Capture the cell that displays the provided text and extract its (x, y) central coordinate. 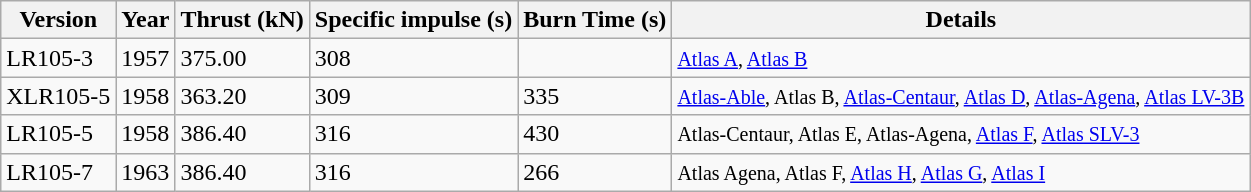
430 (595, 134)
XLR105-5 (58, 96)
LR105-3 (58, 58)
1957 (146, 58)
Version (58, 20)
Atlas Agena, Atlas F, Atlas H, Atlas G, Atlas I (961, 172)
308 (413, 58)
266 (595, 172)
375.00 (242, 58)
Atlas A, Atlas B (961, 58)
Burn Time (s) (595, 20)
Atlas-Centaur, Atlas E, Atlas-Agena, Atlas F, Atlas SLV-3 (961, 134)
LR105-7 (58, 172)
309 (413, 96)
Thrust (kN) (242, 20)
LR105-5 (58, 134)
Specific impulse (s) (413, 20)
Atlas-Able, Atlas B, Atlas-Centaur, Atlas D, Atlas-Agena, Atlas LV-3B (961, 96)
363.20 (242, 96)
Year (146, 20)
335 (595, 96)
Details (961, 20)
1963 (146, 172)
